For the text-containing cell, return its midpoint in (X, Y) coordinate format. 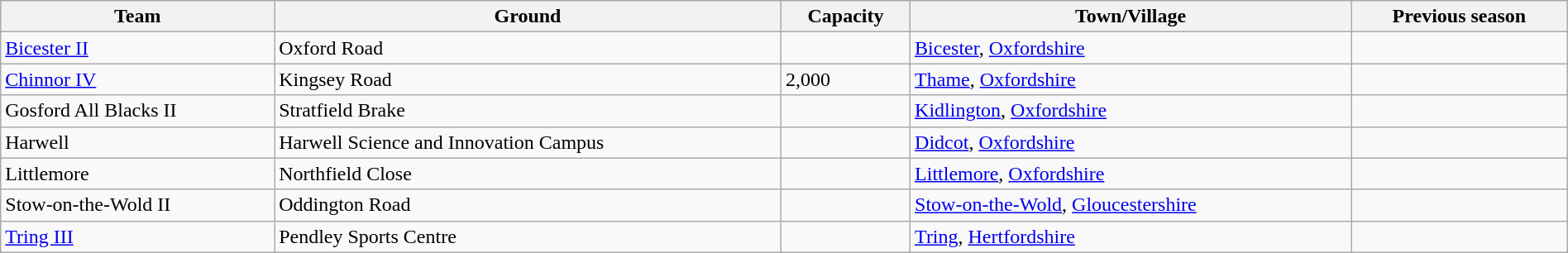
Northfield Close (528, 174)
Kidlington, Oxfordshire (1131, 111)
Kingsey Road (528, 79)
Gosford All Blacks II (137, 111)
Littlemore (137, 174)
Oxford Road (528, 48)
Team (137, 17)
2,000 (845, 79)
Bicester, Oxfordshire (1131, 48)
Town/Village (1131, 17)
Bicester II (137, 48)
Stow-on-the-Wold, Gloucestershire (1131, 205)
Harwell Science and Innovation Campus (528, 142)
Littlemore, Oxfordshire (1131, 174)
Pendley Sports Centre (528, 236)
Harwell (137, 142)
Oddington Road (528, 205)
Didcot, Oxfordshire (1131, 142)
Chinnor IV (137, 79)
Stratfield Brake (528, 111)
Stow-on-the-Wold II (137, 205)
Thame, Oxfordshire (1131, 79)
Ground (528, 17)
Previous season (1460, 17)
Tring III (137, 236)
Capacity (845, 17)
Tring, Hertfordshire (1131, 236)
